Detect which cell encompasses the target text, then output its (X, Y) center coordinate. 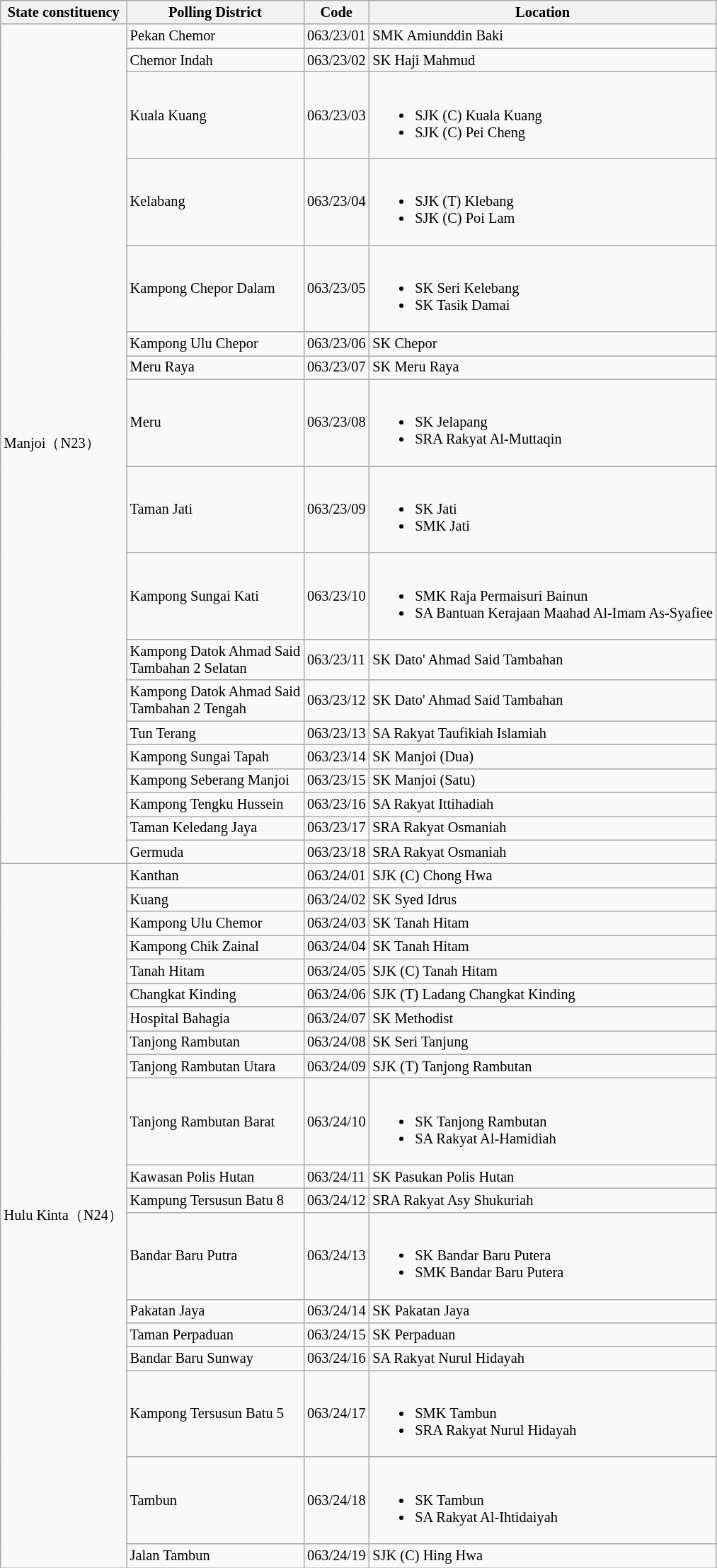
Kampong Datok Ahmad SaidTambahan 2 Tengah (215, 701)
SK Pakatan Jaya (542, 1311)
Kuala Kuang (215, 115)
063/23/13 (336, 733)
SK Syed Idrus (542, 899)
063/23/01 (336, 36)
063/23/18 (336, 852)
063/23/17 (336, 828)
063/23/09 (336, 509)
063/23/05 (336, 288)
063/24/12 (336, 1201)
Code (336, 12)
SK Chepor (542, 344)
SJK (T) Ladang Changkat Kinding (542, 995)
Tanah Hitam (215, 971)
State constituency (64, 12)
063/24/07 (336, 1018)
SMK Amiunddin Baki (542, 36)
063/24/09 (336, 1066)
Kampong Chepor Dalam (215, 288)
SK Manjoi (Satu) (542, 780)
SJK (T) Tanjong Rambutan (542, 1066)
SK Haji Mahmud (542, 60)
063/23/03 (336, 115)
Taman Perpaduan (215, 1334)
063/24/11 (336, 1177)
Hulu Kinta（N24） (64, 1216)
Jalan Tambun (215, 1555)
SK JatiSMK Jati (542, 509)
SJK (C) Kuala KuangSJK (C) Pei Cheng (542, 115)
SK Bandar Baru PuteraSMK Bandar Baru Putera (542, 1255)
063/23/08 (336, 422)
Kampong Tengku Hussein (215, 805)
063/24/03 (336, 923)
Kuang (215, 899)
063/23/07 (336, 367)
Tanjong Rambutan Utara (215, 1066)
Bandar Baru Sunway (215, 1359)
SK Seri KelebangSK Tasik Damai (542, 288)
Chemor Indah (215, 60)
SK Tanjong RambutanSA Rakyat Al-Hamidiah (542, 1121)
Kampong Datok Ahmad SaidTambahan 2 Selatan (215, 659)
063/24/08 (336, 1042)
SJK (T) KlebangSJK (C) Poi Lam (542, 202)
063/24/17 (336, 1414)
SJK (C) Hing Hwa (542, 1555)
Kampong Seberang Manjoi (215, 780)
063/24/06 (336, 995)
Pakatan Jaya (215, 1311)
063/24/05 (336, 971)
SK TambunSA Rakyat Al-Ihtidaiyah (542, 1500)
SK JelapangSRA Rakyat Al-Muttaqin (542, 422)
Kampong Ulu Chemor (215, 923)
Tanjong Rambutan Barat (215, 1121)
SMK TambunSRA Rakyat Nurul Hidayah (542, 1414)
Kampong Sungai Kati (215, 596)
063/24/19 (336, 1555)
Changkat Kinding (215, 995)
Taman Keledang Jaya (215, 828)
SA Rakyat Taufikiah Islamiah (542, 733)
SA Rakyat Ittihadiah (542, 805)
Tun Terang (215, 733)
Kampong Ulu Chepor (215, 344)
063/24/10 (336, 1121)
Kanthan (215, 875)
Taman Jati (215, 509)
SA Rakyat Nurul Hidayah (542, 1359)
SK Seri Tanjung (542, 1042)
063/23/04 (336, 202)
Bandar Baru Putra (215, 1255)
SK Manjoi (Dua) (542, 756)
Meru (215, 422)
063/24/04 (336, 947)
063/23/11 (336, 659)
063/24/15 (336, 1334)
SMK Raja Permaisuri BainunSA Bantuan Kerajaan Maahad Al-Imam As-Syafiee (542, 596)
SK Methodist (542, 1018)
063/24/16 (336, 1359)
Tambun (215, 1500)
Hospital Bahagia (215, 1018)
Kawasan Polis Hutan (215, 1177)
063/24/13 (336, 1255)
Germuda (215, 852)
063/23/06 (336, 344)
063/24/02 (336, 899)
063/23/02 (336, 60)
063/23/15 (336, 780)
063/23/14 (336, 756)
SJK (C) Chong Hwa (542, 875)
Location (542, 12)
Kelabang (215, 202)
063/23/12 (336, 701)
Kampong Chik Zainal (215, 947)
063/23/10 (336, 596)
063/23/16 (336, 805)
Manjoi（N23） (64, 444)
Pekan Chemor (215, 36)
Kampong Sungai Tapah (215, 756)
SK Perpaduan (542, 1334)
063/24/14 (336, 1311)
SK Meru Raya (542, 367)
063/24/01 (336, 875)
SJK (C) Tanah Hitam (542, 971)
063/24/18 (336, 1500)
Kampung Tersusun Batu 8 (215, 1201)
SRA Rakyat Asy Shukuriah (542, 1201)
SK Pasukan Polis Hutan (542, 1177)
Meru Raya (215, 367)
Kampong Tersusun Batu 5 (215, 1414)
Polling District (215, 12)
Tanjong Rambutan (215, 1042)
